Identify which cell holds the provided text, then report its [X, Y] central coordinate. 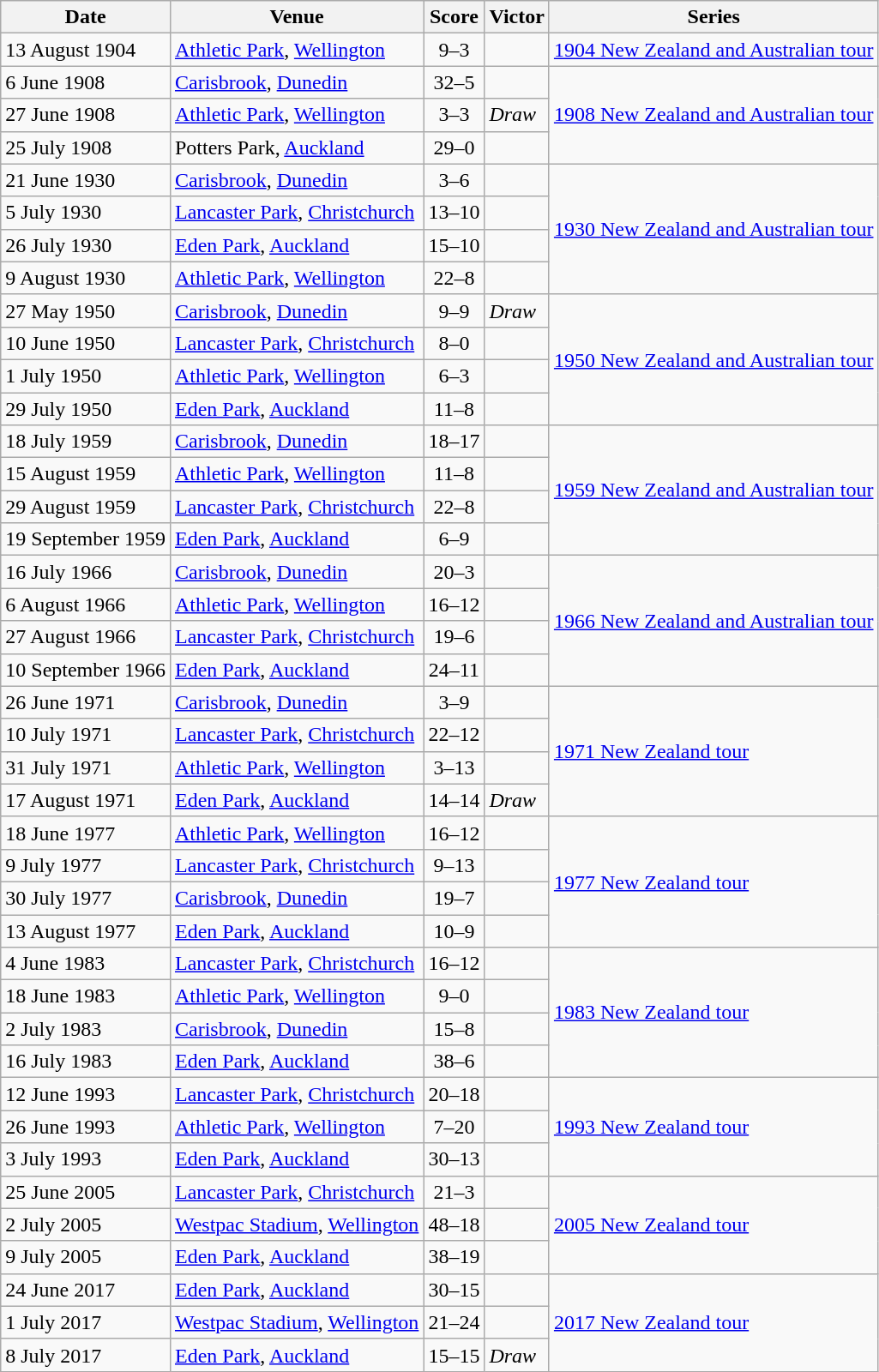
6–3 [455, 376]
27 May 1950 [86, 310]
19–6 [455, 637]
15–8 [455, 1029]
29 August 1959 [86, 507]
3–6 [455, 180]
Venue [297, 17]
19–7 [455, 898]
1 July 2017 [86, 1322]
6 August 1966 [86, 605]
26 June 1971 [86, 702]
13 August 1904 [86, 50]
1908 New Zealand and Australian tour [713, 115]
8–0 [455, 343]
9 August 1930 [86, 278]
8 July 2017 [86, 1355]
30–13 [455, 1159]
27 June 1908 [86, 115]
9 July 1977 [86, 865]
1966 New Zealand and Australian tour [713, 621]
16 July 1983 [86, 1062]
12 June 1993 [86, 1094]
22–12 [455, 735]
21–24 [455, 1322]
20–3 [455, 572]
24 June 2017 [86, 1290]
31 July 1971 [86, 767]
3 July 1993 [86, 1159]
9–9 [455, 310]
1950 New Zealand and Australian tour [713, 359]
38–19 [455, 1257]
1 July 1950 [86, 376]
20–18 [455, 1094]
3–13 [455, 767]
30 July 1977 [86, 898]
7–20 [455, 1127]
27 August 1966 [86, 637]
10–9 [455, 930]
4 June 1983 [86, 964]
48–18 [455, 1225]
2017 New Zealand tour [713, 1322]
14–14 [455, 800]
2005 New Zealand tour [713, 1225]
10 July 1971 [86, 735]
25 June 2005 [86, 1192]
5 July 1930 [86, 213]
38–6 [455, 1062]
26 July 1930 [86, 245]
Victor [516, 17]
24–11 [455, 670]
18 July 1959 [86, 442]
Potters Park, Auckland [297, 147]
1959 New Zealand and Australian tour [713, 490]
1930 New Zealand and Australian tour [713, 229]
9–3 [455, 50]
26 June 1993 [86, 1127]
32–5 [455, 82]
10 June 1950 [86, 343]
13 August 1977 [86, 930]
Score [455, 17]
1971 New Zealand tour [713, 751]
21 June 1930 [86, 180]
18–17 [455, 442]
17 August 1971 [86, 800]
15–15 [455, 1355]
30–15 [455, 1290]
15 August 1959 [86, 474]
9–0 [455, 996]
6 June 1908 [86, 82]
29 July 1950 [86, 409]
1983 New Zealand tour [713, 1013]
16 July 1966 [86, 572]
25 July 1908 [86, 147]
21–3 [455, 1192]
19 September 1959 [86, 539]
29–0 [455, 147]
3–9 [455, 702]
Series [713, 17]
10 September 1966 [86, 670]
9–13 [455, 865]
Date [86, 17]
1904 New Zealand and Australian tour [713, 50]
6–9 [455, 539]
3–3 [455, 115]
2 July 2005 [86, 1225]
13–10 [455, 213]
1977 New Zealand tour [713, 882]
15–10 [455, 245]
1993 New Zealand tour [713, 1127]
2 July 1983 [86, 1029]
9 July 2005 [86, 1257]
18 June 1977 [86, 833]
18 June 1983 [86, 996]
